Find where the given text appears and provide that cell's center as (x, y) coordinate. 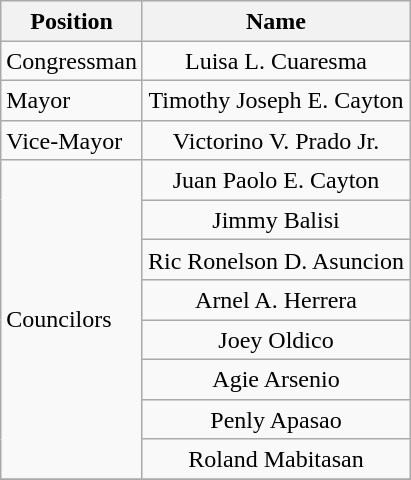
Penly Apasao (276, 419)
Ric Ronelson D. Asuncion (276, 260)
Roland Mabitasan (276, 459)
Arnel A. Herrera (276, 300)
Joey Oldico (276, 340)
Victorino V. Prado Jr. (276, 140)
Vice-Mayor (72, 140)
Jimmy Balisi (276, 220)
Luisa L. Cuaresma (276, 61)
Name (276, 21)
Agie Arsenio (276, 379)
Congressman (72, 61)
Timothy Joseph E. Cayton (276, 100)
Councilors (72, 320)
Position (72, 21)
Juan Paolo E. Cayton (276, 180)
Mayor (72, 100)
